Identify which cell holds the provided text, then report its [X, Y] central coordinate. 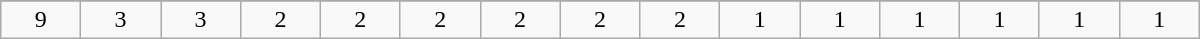
9 [41, 20]
